Output the (x, y) coordinate of the center of the cell containing the given text.  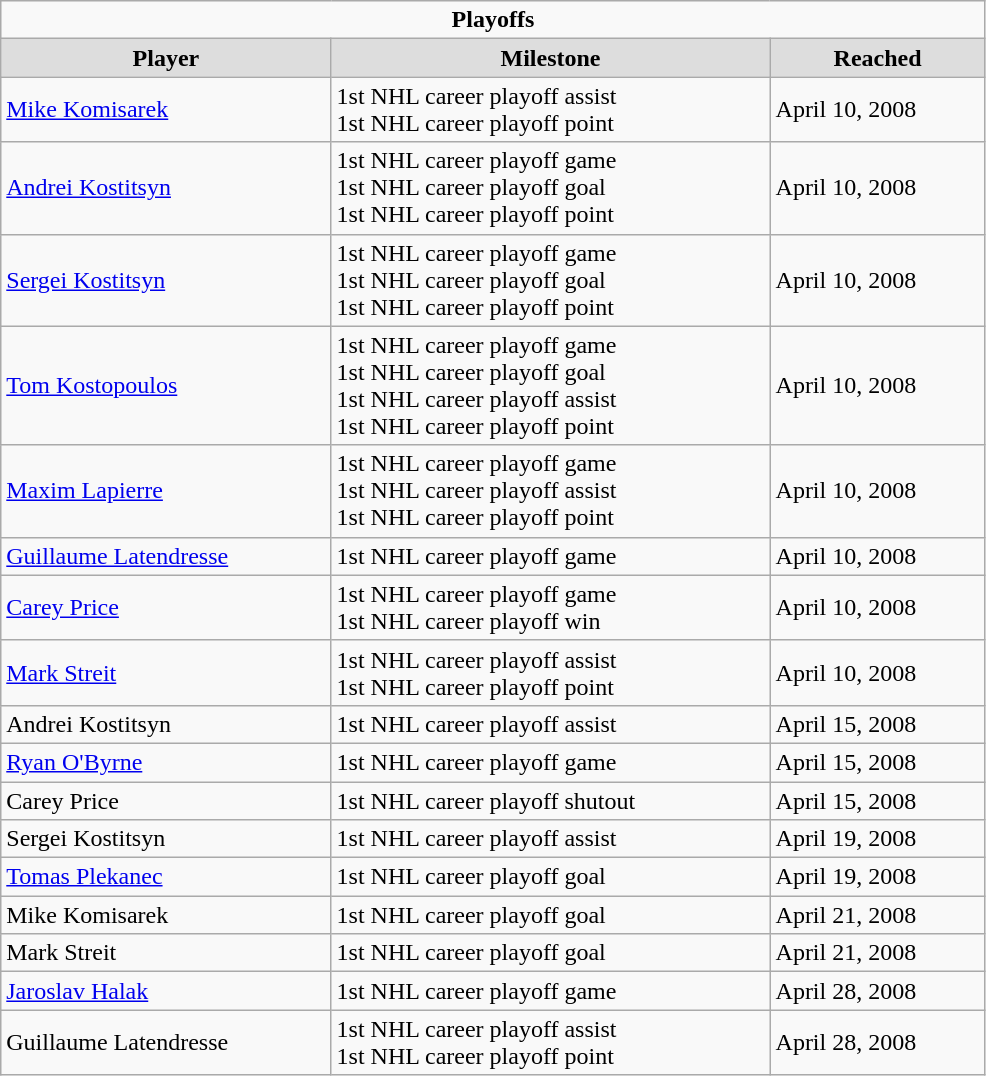
Reached (878, 58)
1st NHL career playoff game1st NHL career playoff assist1st NHL career playoff point (550, 491)
1st NHL career playoff shutout (550, 801)
1st NHL career playoff game1st NHL career playoff goal1st NHL career playoff assist1st NHL career playoff point (550, 386)
Maxim Lapierre (166, 491)
Milestone (550, 58)
Tom Kostopoulos (166, 386)
Playoffs (493, 20)
Ryan O'Byrne (166, 762)
Jaroslav Halak (166, 991)
1st NHL career playoff game1st NHL career playoff win (550, 608)
Tomas Plekanec (166, 877)
Player (166, 58)
